Extract the (x, y) coordinate from the center of the cell holding the provided text.  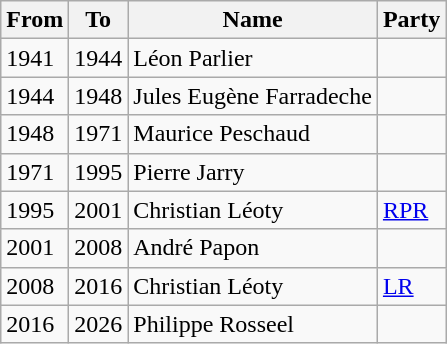
LR (411, 286)
Party (411, 20)
To (98, 20)
Léon Parlier (253, 58)
From (35, 20)
2026 (98, 324)
Maurice Peschaud (253, 134)
Pierre Jarry (253, 172)
Jules Eugène Farradeche (253, 96)
Philippe Rosseel (253, 324)
1941 (35, 58)
RPR (411, 210)
André Papon (253, 248)
Name (253, 20)
